From the cell containing the given text, extract its center point as (x, y) coordinate. 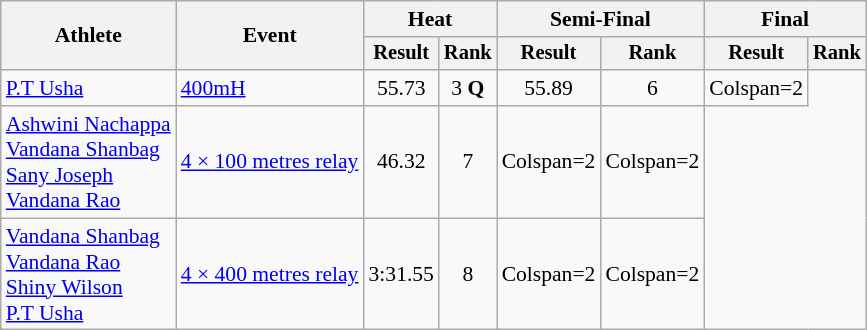
3 Q (468, 88)
Final (784, 19)
3:31.55 (400, 274)
P.T Usha (88, 88)
7 (468, 162)
Heat (430, 19)
Semi-Final (601, 19)
55.89 (549, 88)
4 × 400 metres relay (270, 274)
400mH (270, 88)
8 (468, 274)
Vandana ShanbagVandana RaoShiny WilsonP.T Usha (88, 274)
Ashwini NachappaVandana ShanbagSany JosephVandana Rao (88, 162)
Event (270, 36)
55.73 (400, 88)
4 × 100 metres relay (270, 162)
46.32 (400, 162)
Athlete (88, 36)
6 (652, 88)
